Output the (x, y) coordinate of the center of the cell containing the given text.  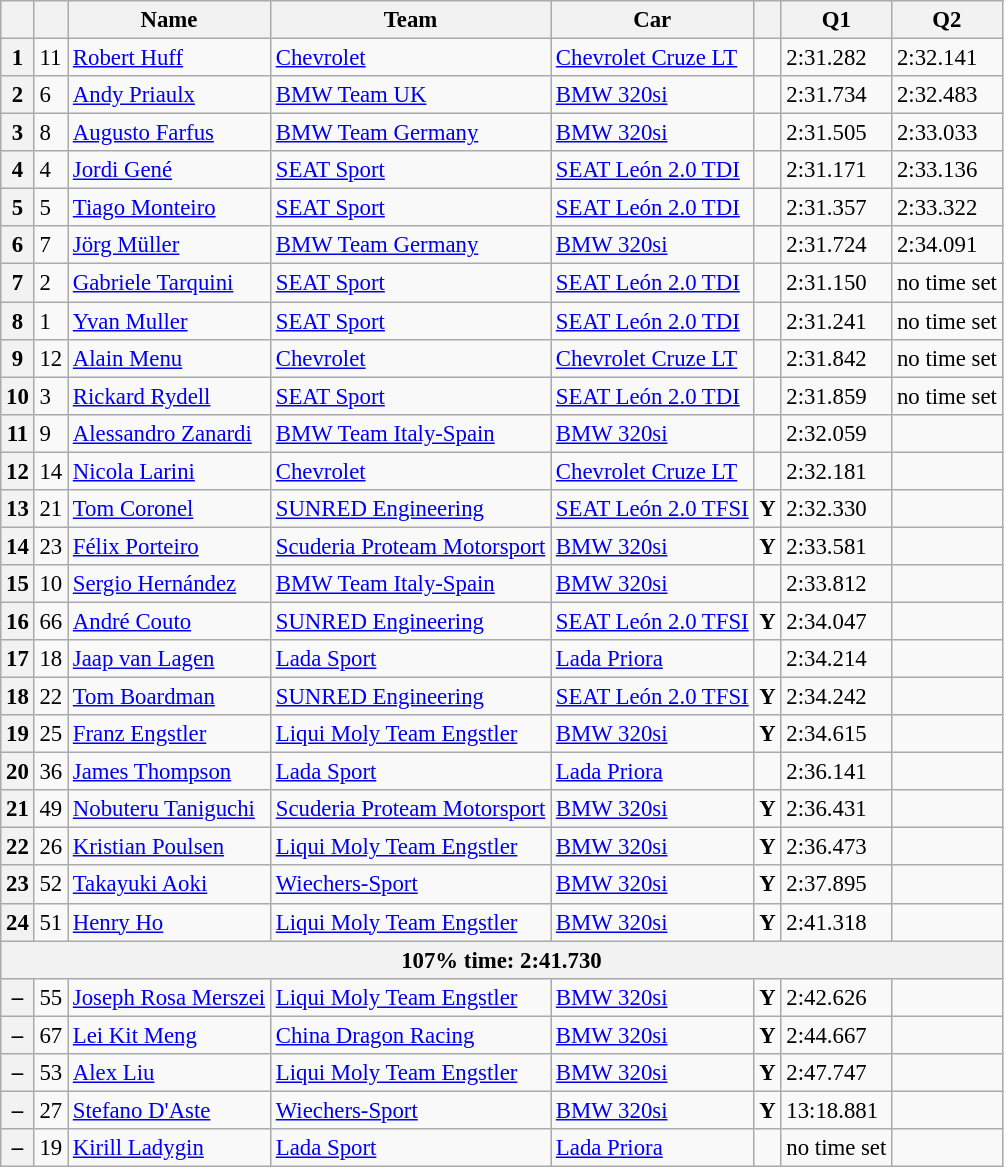
BMW Team UK (410, 95)
2:31.724 (836, 245)
Car (652, 20)
Jordi Gené (170, 170)
2:31.734 (836, 95)
2:32.141 (948, 58)
Tiago Monteiro (170, 208)
2:34.214 (836, 659)
Rickard Rydell (170, 396)
2:31.282 (836, 58)
2:33.581 (836, 546)
17 (18, 659)
55 (50, 997)
Kirill Ladygin (170, 1148)
2:33.812 (836, 584)
36 (50, 772)
2:44.667 (836, 1035)
Franz Engstler (170, 734)
Nobuteru Taniguchi (170, 809)
2:32.181 (836, 471)
2:36.141 (836, 772)
China Dragon Racing (410, 1035)
2:32.483 (948, 95)
Takayuki Aoki (170, 885)
Alex Liu (170, 1073)
Q2 (948, 20)
Tom Boardman (170, 697)
2:31.842 (836, 358)
107% time: 2:41.730 (502, 960)
Alessandro Zanardi (170, 433)
2:31.505 (836, 133)
20 (18, 772)
2:33.033 (948, 133)
2:31.150 (836, 283)
2:31.241 (836, 321)
Jörg Müller (170, 245)
27 (50, 1110)
Alain Menu (170, 358)
Augusto Farfus (170, 133)
15 (18, 584)
2:34.047 (836, 621)
2:36.431 (836, 809)
Team (410, 20)
Jaap van Lagen (170, 659)
Q1 (836, 20)
Lei Kit Meng (170, 1035)
52 (50, 885)
25 (50, 734)
Andy Priaulx (170, 95)
James Thompson (170, 772)
2:42.626 (836, 997)
Name (170, 20)
Kristian Poulsen (170, 847)
13:18.881 (836, 1110)
2:33.136 (948, 170)
Henry Ho (170, 922)
Nicola Larini (170, 471)
66 (50, 621)
Sergio Hernández (170, 584)
2:47.747 (836, 1073)
24 (18, 922)
2:31.171 (836, 170)
53 (50, 1073)
Tom Coronel (170, 509)
2:34.615 (836, 734)
49 (50, 809)
16 (18, 621)
26 (50, 847)
2:34.091 (948, 245)
2:31.357 (836, 208)
2:41.318 (836, 922)
2:34.242 (836, 697)
Stefano D'Aste (170, 1110)
2:32.059 (836, 433)
Joseph Rosa Merszei (170, 997)
Gabriele Tarquini (170, 283)
67 (50, 1035)
2:31.859 (836, 396)
André Couto (170, 621)
Yvan Muller (170, 321)
2:33.322 (948, 208)
2:37.895 (836, 885)
2:32.330 (836, 509)
Félix Porteiro (170, 546)
51 (50, 922)
Robert Huff (170, 58)
13 (18, 509)
2:36.473 (836, 847)
